Provide the [x, y] coordinate of the cell's center where the given text is located.  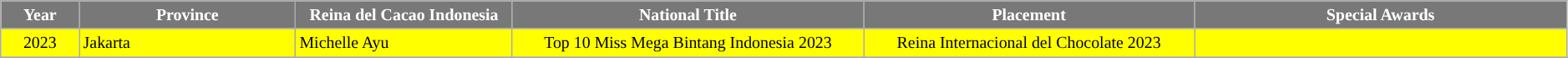
Placement [1029, 15]
Special Awards [1381, 15]
National Title [688, 15]
Reina Internacional del Chocolate 2023 [1029, 42]
Jakarta [187, 42]
Michelle Ayu [404, 42]
Province [187, 15]
Year [40, 15]
Top 10 Miss Mega Bintang Indonesia 2023 [688, 42]
Reina del Cacao Indonesia [404, 15]
2023 [40, 42]
